Return the [x, y] coordinate for the center point of the cell that contains the specified text.  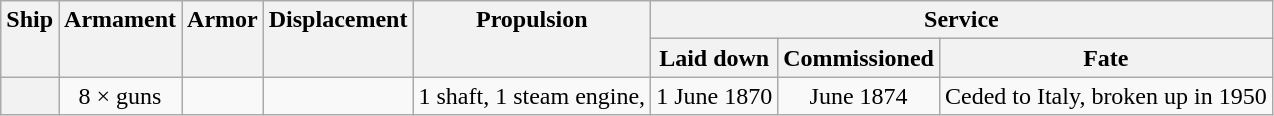
8 × guns [120, 96]
Armament [120, 39]
Fate [1106, 58]
Armor [223, 39]
Service [962, 20]
Propulsion [532, 39]
Laid down [714, 58]
Ceded to Italy, broken up in 1950 [1106, 96]
Commissioned [859, 58]
June 1874 [859, 96]
1 shaft, 1 steam engine, [532, 96]
1 June 1870 [714, 96]
Displacement [338, 39]
Ship [30, 39]
